Detect which cell encompasses the target text, then output its (X, Y) center coordinate. 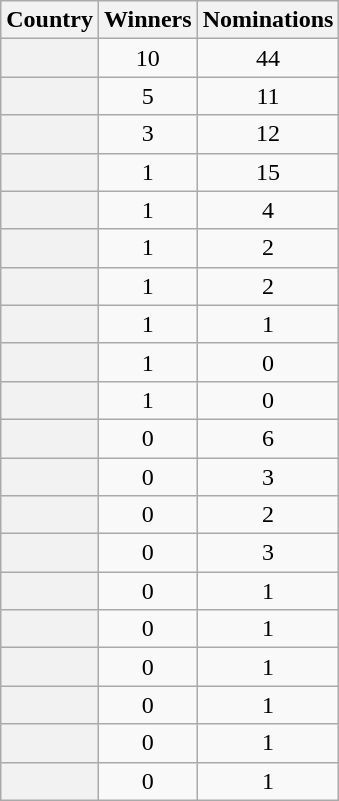
11 (268, 96)
6 (268, 438)
Winners (148, 20)
4 (268, 210)
15 (268, 172)
12 (268, 134)
5 (148, 96)
Nominations (268, 20)
Country (50, 20)
44 (268, 58)
10 (148, 58)
